Capture the cell that displays the provided text and extract its [x, y] central coordinate. 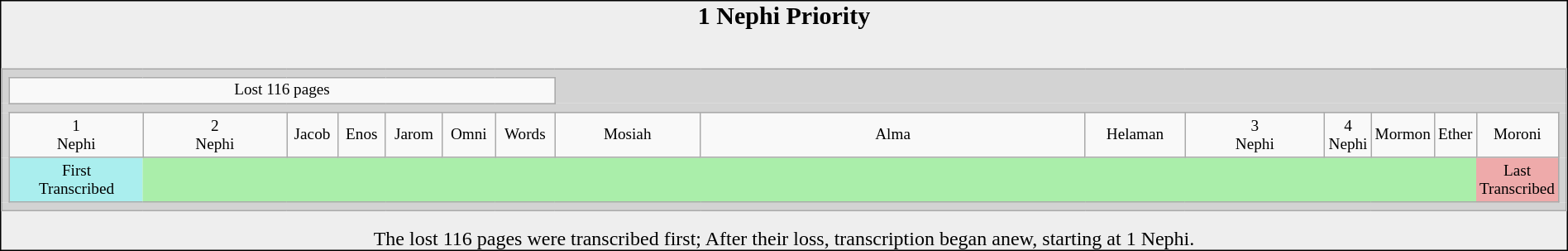
1 Nephi Priority [784, 16]
1Nephi [76, 135]
Mosiah [628, 135]
Lost 116 pages [281, 91]
LastTranscribed [1518, 180]
Mormon [1403, 135]
2Nephi [215, 135]
Moroni [1518, 135]
Omni [469, 135]
Jacob [313, 135]
Alma [893, 135]
Ether [1456, 135]
Helaman [1135, 135]
Enos [361, 135]
4Nephi [1348, 135]
Words [525, 135]
Jarom [414, 135]
3Nephi [1255, 135]
FirstTranscribed [76, 180]
